Capture the cell that displays the provided text and extract its [x, y] central coordinate. 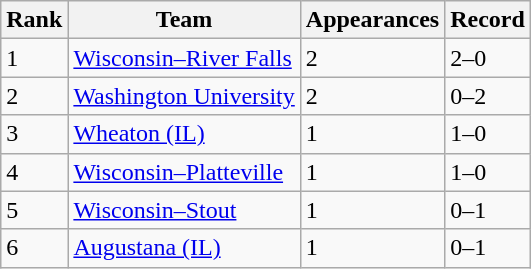
Wheaton (IL) [184, 134]
Washington University [184, 96]
Wisconsin–Stout [184, 210]
Wisconsin–Platteville [184, 172]
6 [34, 248]
Record [488, 20]
Appearances [372, 20]
Augustana (IL) [184, 248]
Team [184, 20]
2–0 [488, 58]
4 [34, 172]
0–2 [488, 96]
Rank [34, 20]
5 [34, 210]
3 [34, 134]
Wisconsin–River Falls [184, 58]
